Detect which cell encompasses the target text, then output its [X, Y] center coordinate. 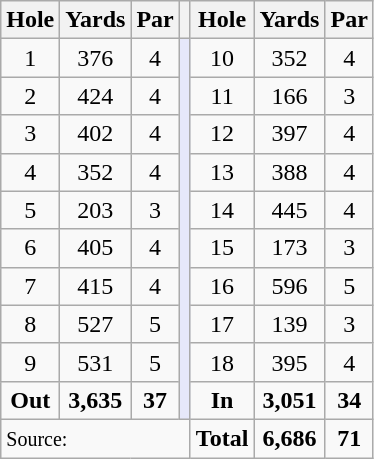
388 [290, 172]
395 [290, 362]
139 [290, 324]
166 [290, 96]
376 [96, 58]
402 [96, 134]
37 [155, 400]
12 [222, 134]
3,635 [96, 400]
415 [96, 286]
14 [222, 210]
13 [222, 172]
34 [349, 400]
71 [349, 438]
11 [222, 96]
Source: [96, 438]
2 [30, 96]
16 [222, 286]
596 [290, 286]
3,051 [290, 400]
In [222, 400]
531 [96, 362]
10 [222, 58]
15 [222, 248]
9 [30, 362]
Out [30, 400]
445 [290, 210]
397 [290, 134]
173 [290, 248]
6 [30, 248]
424 [96, 96]
8 [30, 324]
18 [222, 362]
6,686 [290, 438]
405 [96, 248]
7 [30, 286]
1 [30, 58]
17 [222, 324]
203 [96, 210]
527 [96, 324]
Total [222, 438]
